Provide the (x, y) coordinate of the cell's center where the given text is located.  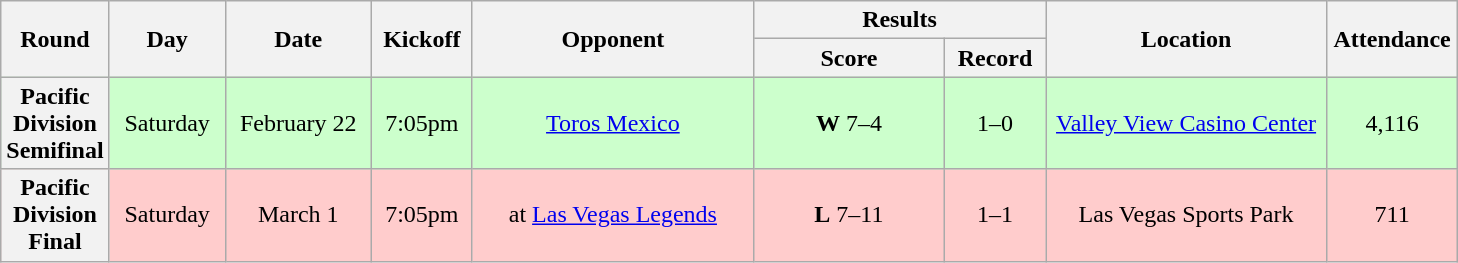
Pacific Division Final (55, 215)
February 22 (298, 123)
Attendance (1392, 39)
Valley View Casino Center (1186, 123)
4,116 (1392, 123)
Kickoff (422, 39)
Day (167, 39)
Date (298, 39)
Opponent (612, 39)
Pacific Division Semifinal (55, 123)
L 7–11 (848, 215)
Round (55, 39)
at Las Vegas Legends (612, 215)
Results (899, 20)
March 1 (298, 215)
Score (848, 58)
1–0 (994, 123)
W 7–4 (848, 123)
Toros Mexico (612, 123)
Location (1186, 39)
Record (994, 58)
Las Vegas Sports Park (1186, 215)
711 (1392, 215)
1–1 (994, 215)
